Identify which cell holds the provided text, then report its (X, Y) central coordinate. 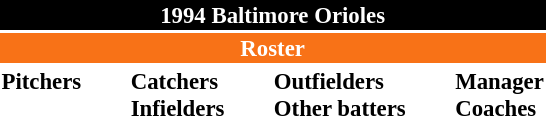
Roster (272, 48)
1994 Baltimore Orioles (272, 15)
